Capture the cell that displays the provided text and extract its (X, Y) central coordinate. 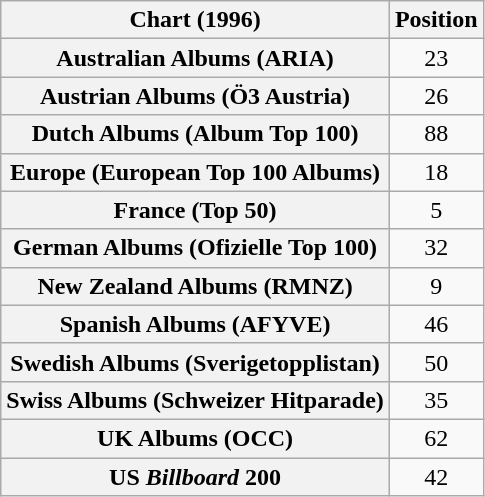
Chart (1996) (196, 20)
50 (436, 362)
Europe (European Top 100 Albums) (196, 172)
Austrian Albums (Ö3 Austria) (196, 96)
UK Albums (OCC) (196, 438)
26 (436, 96)
9 (436, 286)
Swiss Albums (Schweizer Hitparade) (196, 400)
88 (436, 134)
5 (436, 210)
Australian Albums (ARIA) (196, 58)
62 (436, 438)
German Albums (Ofizielle Top 100) (196, 248)
Dutch Albums (Album Top 100) (196, 134)
46 (436, 324)
US Billboard 200 (196, 477)
Spanish Albums (AFYVE) (196, 324)
42 (436, 477)
New Zealand Albums (RMNZ) (196, 286)
Position (436, 20)
Swedish Albums (Sverigetopplistan) (196, 362)
France (Top 50) (196, 210)
23 (436, 58)
18 (436, 172)
32 (436, 248)
35 (436, 400)
